From the cell containing the given text, extract its center point as [x, y] coordinate. 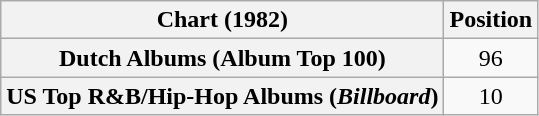
Dutch Albums (Album Top 100) [222, 58]
96 [491, 58]
Position [491, 20]
10 [491, 96]
US Top R&B/Hip-Hop Albums (Billboard) [222, 96]
Chart (1982) [222, 20]
